Find where the given text appears and provide that cell's center as [X, Y] coordinate. 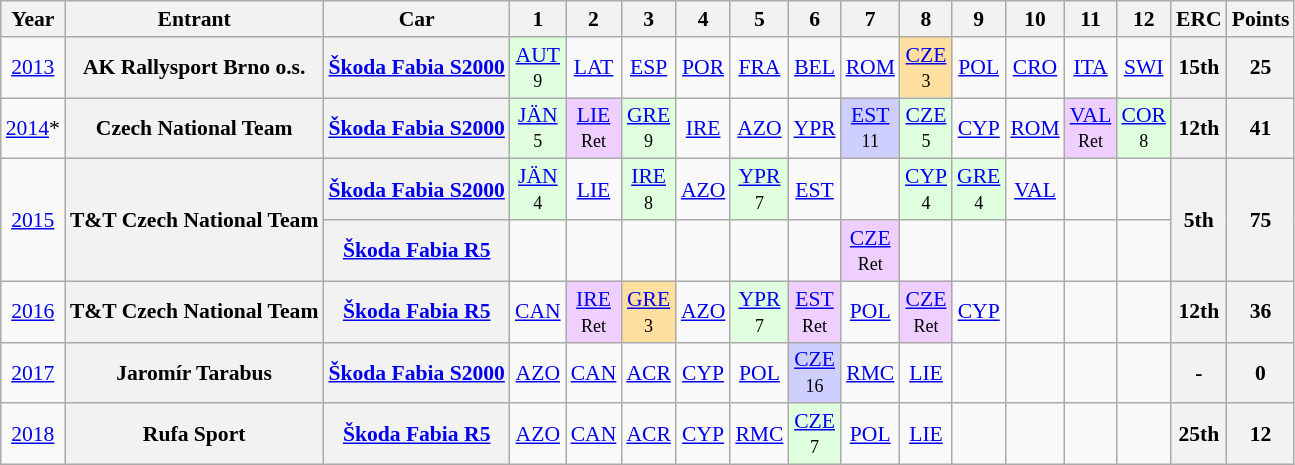
POR [703, 68]
LIERet [594, 128]
ERC [1199, 19]
CRO [1034, 68]
SWI [1144, 68]
15th [1199, 68]
EST [814, 190]
ITA [1091, 68]
5 [759, 19]
2 [594, 19]
YPR [814, 128]
CZE3 [926, 68]
VAL [1034, 190]
IRE [703, 128]
AK Rallysport Brno o.s. [194, 68]
41 [1261, 128]
6 [814, 19]
Jaromír Tarabus [194, 372]
ESTRet [814, 312]
GRE3 [648, 312]
11 [1091, 19]
9 [978, 19]
CZE7 [814, 434]
5th [1199, 220]
AUT9 [538, 68]
4 [703, 19]
7 [870, 19]
IRERet [594, 312]
Car [416, 19]
75 [1261, 220]
2018 [33, 434]
0 [1261, 372]
CYP4 [926, 190]
VALRet [1091, 128]
Points [1261, 19]
LAT [594, 68]
25th [1199, 434]
2016 [33, 312]
Entrant [194, 19]
EST11 [870, 128]
ESP [648, 68]
Czech National Team [194, 128]
2015 [33, 220]
2013 [33, 68]
3 [648, 19]
1 [538, 19]
10 [1034, 19]
FRA [759, 68]
CZE16 [814, 372]
- [1199, 372]
2017 [33, 372]
8 [926, 19]
GRE4 [978, 190]
JÄN5 [538, 128]
Year [33, 19]
GRE9 [648, 128]
BEL [814, 68]
2014* [33, 128]
36 [1261, 312]
25 [1261, 68]
Rufa Sport [194, 434]
JÄN4 [538, 190]
COR8 [1144, 128]
CZE5 [926, 128]
IRE8 [648, 190]
